Capture the cell that displays the provided text and extract its (x, y) central coordinate. 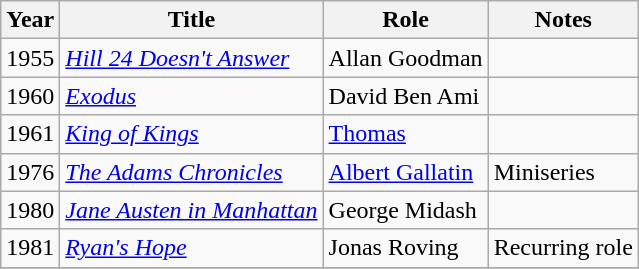
1976 (30, 172)
1960 (30, 96)
Year (30, 20)
Jonas Roving (406, 248)
Miniseries (563, 172)
King of Kings (192, 134)
Jane Austen in Manhattan (192, 210)
Albert Gallatin (406, 172)
Role (406, 20)
Allan Goodman (406, 58)
George Midash (406, 210)
Thomas (406, 134)
1961 (30, 134)
1981 (30, 248)
1955 (30, 58)
David Ben Ami (406, 96)
Exodus (192, 96)
Notes (563, 20)
Ryan's Hope (192, 248)
Hill 24 Doesn't Answer (192, 58)
Title (192, 20)
The Adams Chronicles (192, 172)
1980 (30, 210)
Recurring role (563, 248)
